Return (X, Y) of the center of cell containing provided text 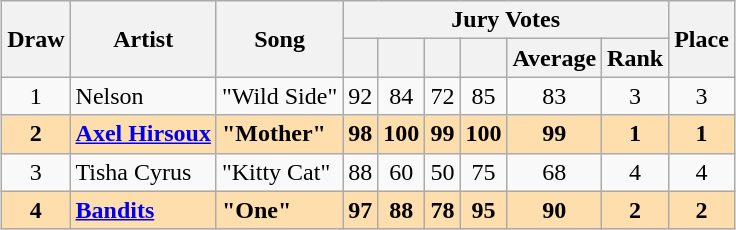
75 (484, 172)
"Wild Side" (279, 96)
Jury Votes (506, 20)
92 (360, 96)
78 (442, 210)
Nelson (143, 96)
Artist (143, 39)
Song (279, 39)
98 (360, 134)
60 (402, 172)
Axel Hirsoux (143, 134)
85 (484, 96)
"Mother" (279, 134)
50 (442, 172)
72 (442, 96)
Rank (636, 58)
68 (554, 172)
83 (554, 96)
90 (554, 210)
Average (554, 58)
"Kitty Cat" (279, 172)
"One" (279, 210)
84 (402, 96)
97 (360, 210)
Draw (36, 39)
Tisha Cyrus (143, 172)
95 (484, 210)
Place (702, 39)
Bandits (143, 210)
